For the text-containing cell, return its midpoint in (X, Y) coordinate format. 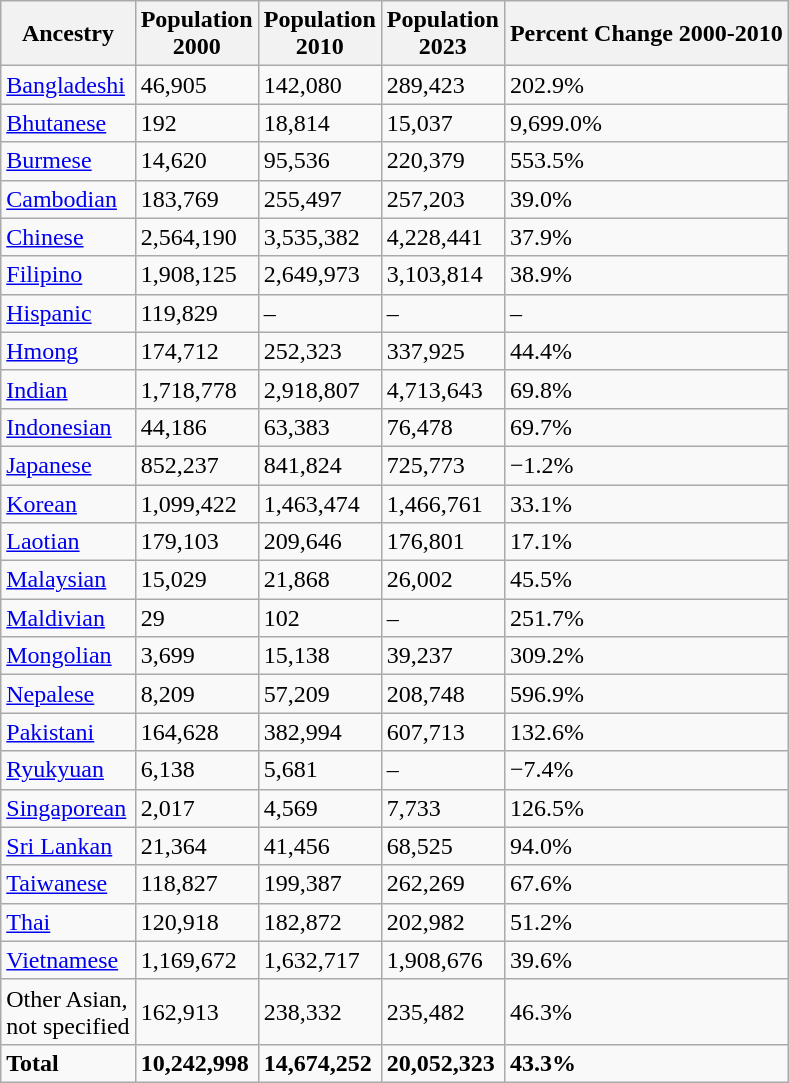
Maldivian (68, 618)
37.9% (646, 237)
95,536 (320, 161)
Ryukyuan (68, 770)
Burmese (68, 161)
238,332 (320, 1012)
164,628 (196, 732)
Taiwanese (68, 884)
17.1% (646, 542)
39.0% (646, 199)
43.3% (646, 1063)
68,525 (442, 846)
202.9% (646, 85)
2,918,807 (320, 389)
235,482 (442, 1012)
Cambodian (68, 199)
10,242,998 (196, 1063)
Laotian (68, 542)
142,080 (320, 85)
Indian (68, 389)
174,712 (196, 351)
220,379 (442, 161)
199,387 (320, 884)
41,456 (320, 846)
337,925 (442, 351)
9,699.0% (646, 123)
252,323 (320, 351)
725,773 (442, 465)
596.9% (646, 694)
44.4% (646, 351)
Percent Change 2000-2010 (646, 34)
Hmong (68, 351)
8,209 (196, 694)
14,674,252 (320, 1063)
1,908,125 (196, 275)
Indonesian (68, 427)
63,383 (320, 427)
39,237 (442, 656)
Bhutanese (68, 123)
39.6% (646, 960)
67.6% (646, 884)
Vietnamese (68, 960)
251.7% (646, 618)
132.6% (646, 732)
202,982 (442, 922)
76,478 (442, 427)
179,103 (196, 542)
Population2023 (442, 34)
Population2000 (196, 34)
69.7% (646, 427)
21,868 (320, 580)
126.5% (646, 808)
Other Asian,not specified (68, 1012)
257,203 (442, 199)
51.2% (646, 922)
262,269 (442, 884)
Thai (68, 922)
57,209 (320, 694)
Korean (68, 503)
Malaysian (68, 580)
38.9% (646, 275)
255,497 (320, 199)
Pakistani (68, 732)
183,769 (196, 199)
Hispanic (68, 313)
46,905 (196, 85)
1,099,422 (196, 503)
Filipino (68, 275)
Japanese (68, 465)
102 (320, 618)
Ancestry (68, 34)
21,364 (196, 846)
33.1% (646, 503)
192 (196, 123)
Population2010 (320, 34)
45.5% (646, 580)
3,103,814 (442, 275)
5,681 (320, 770)
Mongolian (68, 656)
44,186 (196, 427)
4,713,643 (442, 389)
46.3% (646, 1012)
18,814 (320, 123)
94.0% (646, 846)
309.2% (646, 656)
1,718,778 (196, 389)
1,463,474 (320, 503)
176,801 (442, 542)
3,699 (196, 656)
14,620 (196, 161)
4,228,441 (442, 237)
Bangladeshi (68, 85)
2,017 (196, 808)
607,713 (442, 732)
2,649,973 (320, 275)
119,829 (196, 313)
553.5% (646, 161)
Chinese (68, 237)
1,908,676 (442, 960)
1,466,761 (442, 503)
15,037 (442, 123)
852,237 (196, 465)
120,918 (196, 922)
Total (68, 1063)
Nepalese (68, 694)
20,052,323 (442, 1063)
2,564,190 (196, 237)
841,824 (320, 465)
289,423 (442, 85)
69.8% (646, 389)
209,646 (320, 542)
118,827 (196, 884)
26,002 (442, 580)
182,872 (320, 922)
Sri Lankan (68, 846)
1,632,717 (320, 960)
1,169,672 (196, 960)
29 (196, 618)
−7.4% (646, 770)
162,913 (196, 1012)
6,138 (196, 770)
7,733 (442, 808)
382,994 (320, 732)
208,748 (442, 694)
−1.2% (646, 465)
4,569 (320, 808)
15,029 (196, 580)
Singaporean (68, 808)
3,535,382 (320, 237)
15,138 (320, 656)
